Search for the cell housing the specified text and yield its [X, Y] center coordinate. 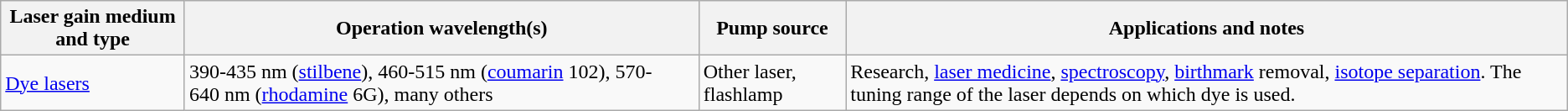
Other laser, flashlamp [772, 82]
Pump source [772, 29]
Operation wavelength(s) [441, 29]
390-435 nm (stilbene), 460-515 nm (coumarin 102), 570-640 nm (rhodamine 6G), many others [441, 82]
Laser gain medium and type [93, 29]
Research, laser medicine, spectroscopy, birthmark removal, isotope separation. The tuning range of the laser depends on which dye is used. [1207, 82]
Applications and notes [1207, 29]
Dye lasers [93, 82]
